Determine the (X, Y) coordinate at the center of the cell enclosing the given text.  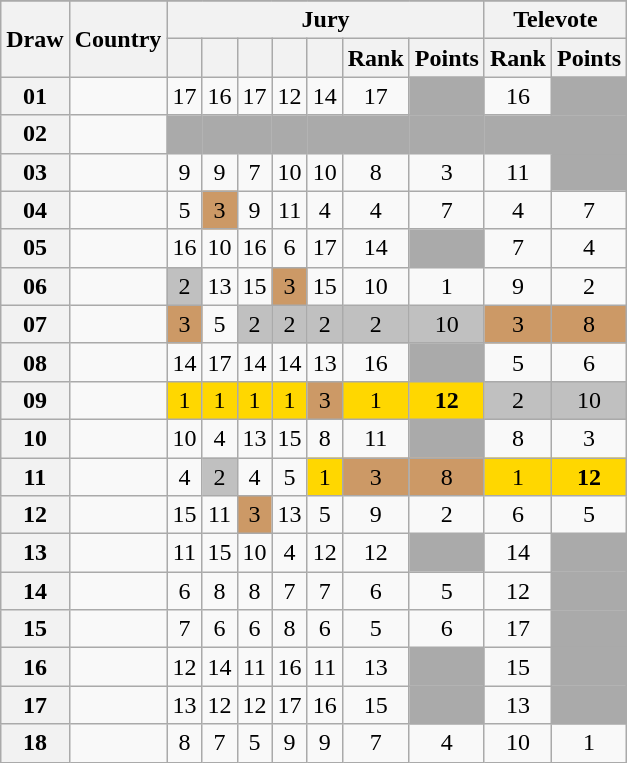
08 (35, 362)
02 (35, 134)
07 (35, 324)
Country (118, 39)
09 (35, 400)
Draw (35, 39)
Jury (326, 20)
Televote (555, 20)
01 (35, 96)
18 (35, 743)
06 (35, 286)
04 (35, 210)
05 (35, 248)
03 (35, 172)
